Find where the given text appears and provide that cell's center as [x, y] coordinate. 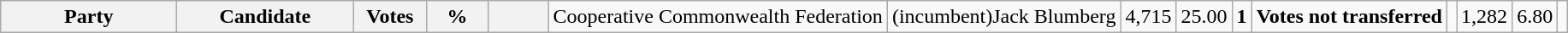
(incumbent)Jack Blumberg [1004, 17]
6.80 [1535, 17]
1,282 [1485, 17]
% [457, 17]
4,715 [1148, 17]
Candidate [265, 17]
Party [89, 17]
Cooperative Commonwealth Federation [718, 17]
25.00 [1204, 17]
Votes not transferred [1349, 17]
Votes [390, 17]
1 [1242, 17]
